Search for the cell housing the specified text and yield its (x, y) center coordinate. 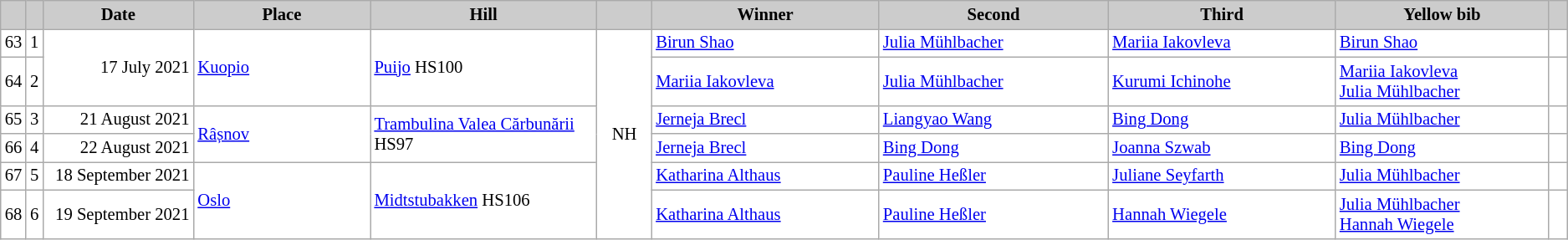
Place (281, 14)
Third (1222, 14)
Juliane Seyfarth (1222, 176)
Oslo (281, 200)
65 (13, 120)
2 (34, 81)
19 September 2021 (118, 214)
1 (34, 43)
68 (13, 214)
Trambulina Valea Cărbunării HS97 (483, 134)
Liangyao Wang (993, 120)
Second (993, 14)
Julia Mühlbacher Hannah Wiegele (1442, 214)
17 July 2021 (118, 67)
Kuopio (281, 67)
18 September 2021 (118, 176)
Yellow bib (1442, 14)
Mariia Iakovleva Julia Mühlbacher (1442, 81)
66 (13, 148)
21 August 2021 (118, 120)
Date (118, 14)
Kurumi Ichinohe (1222, 81)
Râșnov (281, 134)
64 (13, 81)
Hill (483, 14)
5 (34, 176)
NH (624, 133)
22 August 2021 (118, 148)
4 (34, 148)
3 (34, 120)
Hannah Wiegele (1222, 214)
63 (13, 43)
Joanna Szwab (1222, 148)
Puijo HS100 (483, 67)
6 (34, 214)
Midtstubakken HS106 (483, 200)
Winner (765, 14)
67 (13, 176)
